Provide the [x, y] coordinate of the cell's center where the given text is located.  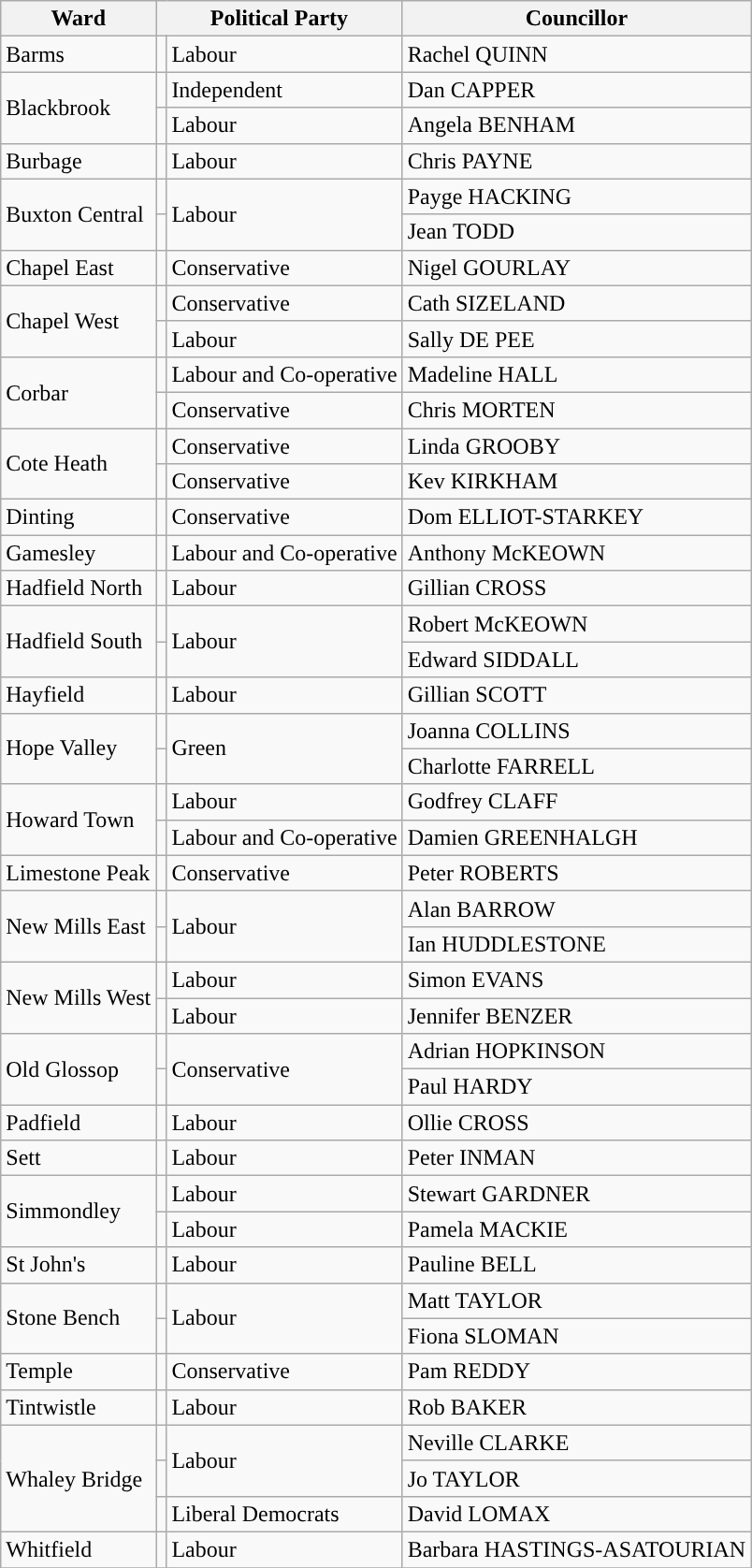
Dinting [79, 517]
David LOMAX [576, 1514]
Pam REDDY [576, 1372]
Nigel GOURLAY [576, 268]
Padfield [79, 1123]
Rob BAKER [576, 1407]
Political Party [279, 19]
Sett [79, 1158]
Barms [79, 54]
Ollie CROSS [576, 1123]
Peter INMAN [576, 1158]
Gillian SCOTT [576, 695]
Gillian CROSS [576, 588]
Angela BENHAM [576, 125]
Pamela MACKIE [576, 1229]
Liberal Democrats [284, 1514]
Linda GROOBY [576, 446]
Simmondley [79, 1212]
Jennifer BENZER [576, 1015]
Barbara HASTINGS-ASATOURIAN [576, 1549]
Kev KIRKHAM [576, 482]
Robert McKEOWN [576, 624]
Damien GREENHALGH [576, 837]
Corbar [79, 392]
Fiona SLOMAN [576, 1336]
Stone Bench [79, 1318]
Howard Town [79, 820]
Alan BARROW [576, 908]
Old Glossop [79, 1069]
St John's [79, 1265]
Sally DE PEE [576, 339]
Charlotte FARRELL [576, 766]
Cath SIZELAND [576, 303]
Hayfield [79, 695]
Ward [79, 19]
Whitfield [79, 1549]
Whaley Bridge [79, 1478]
Madeline HALL [576, 374]
Payge HACKING [576, 196]
Hope Valley [79, 748]
Anthony McKEOWN [576, 553]
Councillor [576, 19]
Buxton Central [79, 214]
Chapel West [79, 321]
Dan CAPPER [576, 90]
Chapel East [79, 268]
Simon EVANS [576, 980]
Ian HUDDLESTONE [576, 944]
Hadfield North [79, 588]
Godfrey CLAFF [576, 802]
Matt TAYLOR [576, 1300]
Tintwistle [79, 1407]
Limestone Peak [79, 873]
Jo TAYLOR [576, 1478]
Independent [284, 90]
Edward SIDDALL [576, 660]
Gamesley [79, 553]
Blackbrook [79, 108]
Joanna COLLINS [576, 731]
Hadfield South [79, 642]
Adrian HOPKINSON [576, 1052]
Green [284, 748]
Pauline BELL [576, 1265]
Burbage [79, 161]
Stewart GARDNER [576, 1194]
New Mills West [79, 997]
Dom ELLIOT-STARKEY [576, 517]
Jean TODD [576, 232]
Cote Heath [79, 464]
Rachel QUINN [576, 54]
Chris PAYNE [576, 161]
New Mills East [79, 926]
Neville CLARKE [576, 1443]
Chris MORTEN [576, 410]
Paul HARDY [576, 1087]
Peter ROBERTS [576, 873]
Temple [79, 1372]
